Locate the cell with the specified text and output its (X, Y) center coordinate. 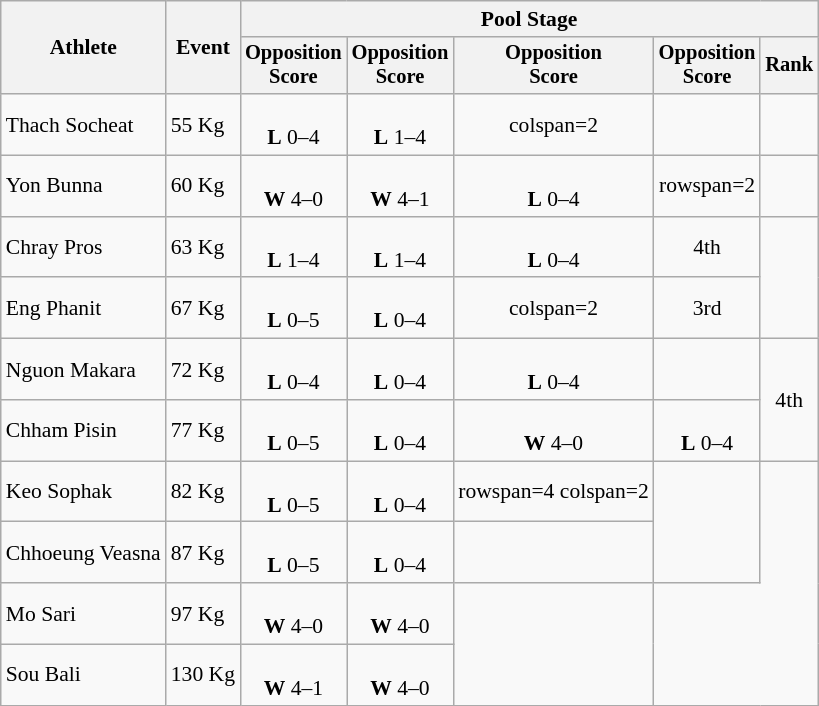
Thach Socheat (84, 124)
63 Kg (203, 248)
87 Kg (203, 552)
Mo Sari (84, 614)
67 Kg (203, 308)
Sou Bali (84, 676)
Chham Pisin (84, 430)
Keo Sophak (84, 492)
Chray Pros (84, 248)
rowspan=4 colspan=2 (554, 492)
Pool Stage (529, 19)
97 Kg (203, 614)
Eng Phanit (84, 308)
Rank (789, 66)
Event (203, 48)
60 Kg (203, 186)
55 Kg (203, 124)
130 Kg (203, 676)
Yon Bunna (84, 186)
82 Kg (203, 492)
Nguon Makara (84, 370)
3rd (708, 308)
Athlete (84, 48)
Chhoeung Veasna (84, 552)
77 Kg (203, 430)
rowspan=2 (708, 186)
72 Kg (203, 370)
